Output the [x, y] coordinate of the center of the cell containing the given text.  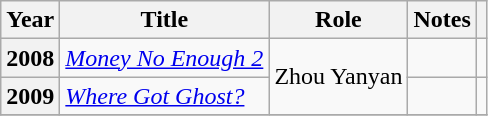
Notes [442, 20]
Zhou Yanyan [338, 77]
Money No Enough 2 [164, 58]
Title [164, 20]
Role [338, 20]
Where Got Ghost? [164, 96]
Year [30, 20]
2009 [30, 96]
2008 [30, 58]
